Scan for the cell matching the given text and deliver its (X, Y) coordinate at center. 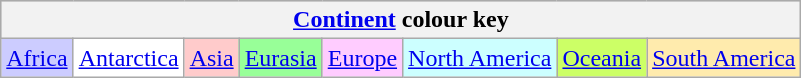
Africa (37, 58)
Europe (362, 58)
Asia (212, 58)
North America (480, 58)
Antarctica (128, 58)
Continent colour key (401, 20)
Oceania (602, 58)
South America (724, 58)
Eurasia (280, 58)
